Return the (X, Y) coordinate for the center point of the cell that contains the specified text.  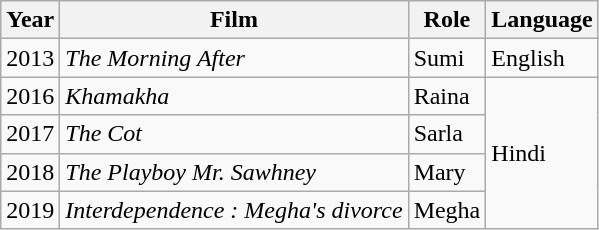
Role (447, 20)
Sumi (447, 58)
Film (234, 20)
2016 (30, 96)
Interdependence : Megha's divorce (234, 210)
2019 (30, 210)
Raina (447, 96)
English (542, 58)
The Playboy Mr. Sawhney (234, 172)
Mary (447, 172)
2017 (30, 134)
Hindi (542, 153)
2018 (30, 172)
2013 (30, 58)
Khamakha (234, 96)
Language (542, 20)
Megha (447, 210)
Sarla (447, 134)
The Cot (234, 134)
The Morning After (234, 58)
Year (30, 20)
